Identify which cell holds the provided text, then report its [x, y] central coordinate. 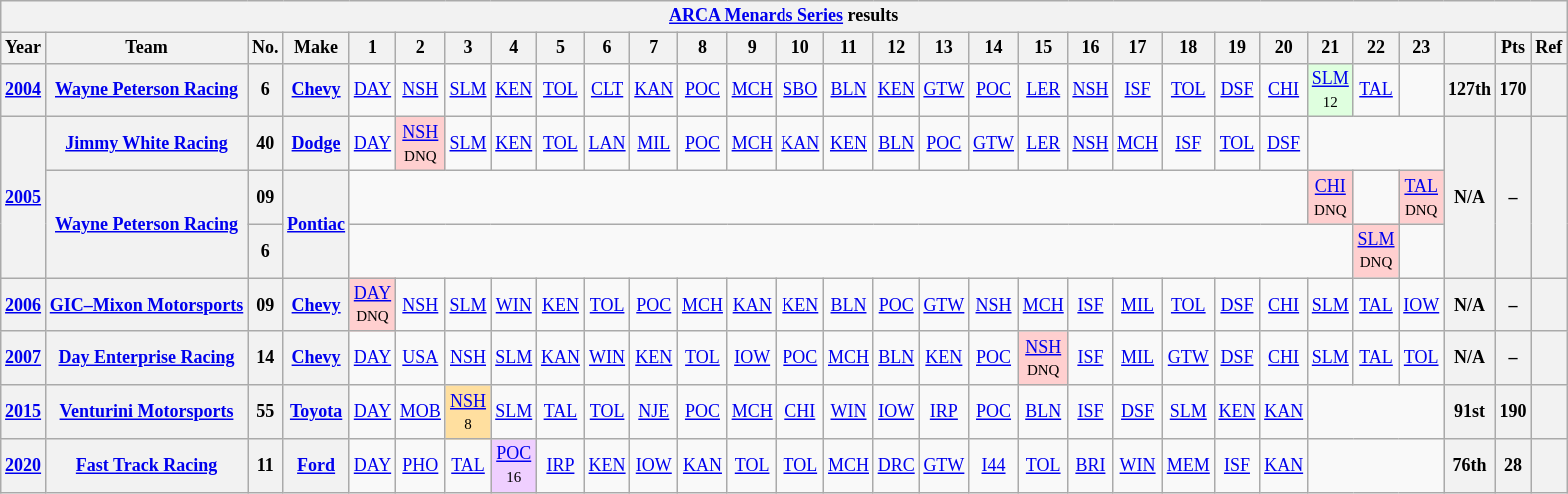
Venturini Motorsports [146, 412]
CLT [607, 90]
NJE [654, 412]
15 [1043, 48]
MEM [1188, 466]
Toyota [316, 412]
Make [316, 48]
8 [703, 48]
2015 [24, 412]
3 [468, 48]
2004 [24, 90]
127th [1470, 90]
Fast Track Racing [146, 466]
18 [1188, 48]
Jimmy White Racing [146, 144]
Pts [1513, 48]
I44 [994, 466]
2005 [24, 198]
POC16 [514, 466]
13 [944, 48]
23 [1421, 48]
No. [266, 48]
2020 [24, 466]
12 [896, 48]
76th [1470, 466]
7 [654, 48]
DRC [896, 466]
DAYDNQ [372, 305]
4 [514, 48]
22 [1376, 48]
190 [1513, 412]
9 [752, 48]
17 [1138, 48]
Day Enterprise Racing [146, 358]
2007 [24, 358]
28 [1513, 466]
40 [266, 144]
16 [1091, 48]
91st [1470, 412]
SLM12 [1330, 90]
19 [1237, 48]
Team [146, 48]
21 [1330, 48]
Year [24, 48]
PHO [420, 466]
Dodge [316, 144]
MOB [420, 412]
CHIDNQ [1330, 197]
ARCA Menards Series results [784, 16]
10 [800, 48]
55 [266, 412]
Ref [1549, 48]
Ford [316, 466]
TALDNQ [1421, 197]
NSH8 [468, 412]
SBO [800, 90]
USA [420, 358]
20 [1284, 48]
5 [561, 48]
170 [1513, 90]
1 [372, 48]
LAN [607, 144]
GIC–Mixon Motorsports [146, 305]
2 [420, 48]
SLMDNQ [1376, 251]
BRI [1091, 466]
Pontiac [316, 224]
2006 [24, 305]
